Detect which cell encompasses the target text, then output its (X, Y) center coordinate. 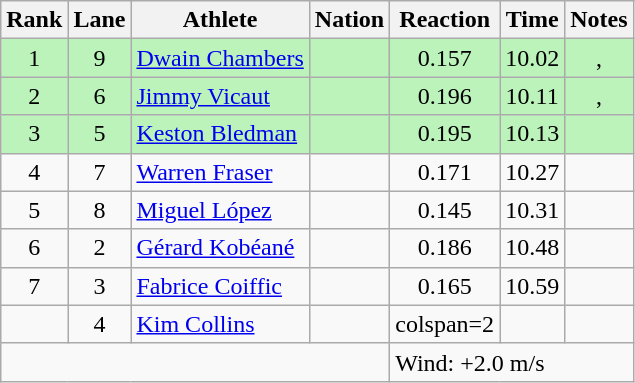
10.13 (532, 134)
Dwain Chambers (220, 58)
9 (100, 58)
Notes (599, 20)
10.27 (532, 172)
Gérard Kobéané (220, 248)
Nation (349, 20)
10.31 (532, 210)
colspan=2 (445, 324)
Wind: +2.0 m/s (512, 362)
Jimmy Vicaut (220, 96)
0.171 (445, 172)
Time (532, 20)
Keston Bledman (220, 134)
10.02 (532, 58)
1 (34, 58)
Miguel López (220, 210)
0.195 (445, 134)
Warren Fraser (220, 172)
10.59 (532, 286)
Fabrice Coiffic (220, 286)
0.196 (445, 96)
10.48 (532, 248)
8 (100, 210)
Lane (100, 20)
Rank (34, 20)
Athlete (220, 20)
0.157 (445, 58)
0.145 (445, 210)
Kim Collins (220, 324)
Reaction (445, 20)
0.165 (445, 286)
0.186 (445, 248)
10.11 (532, 96)
